From the cell containing the given text, extract its center point as (X, Y) coordinate. 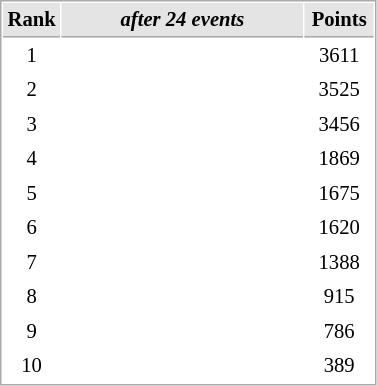
8 (32, 296)
10 (32, 366)
1620 (340, 228)
786 (340, 332)
9 (32, 332)
3 (32, 124)
3456 (340, 124)
after 24 events (183, 20)
1388 (340, 262)
5 (32, 194)
915 (340, 296)
6 (32, 228)
1675 (340, 194)
Points (340, 20)
3525 (340, 90)
4 (32, 158)
389 (340, 366)
1869 (340, 158)
Rank (32, 20)
1 (32, 56)
3611 (340, 56)
2 (32, 90)
7 (32, 262)
